Pinpoint the cell where the given text exists, returning its (X, Y) midpoint coordinate. 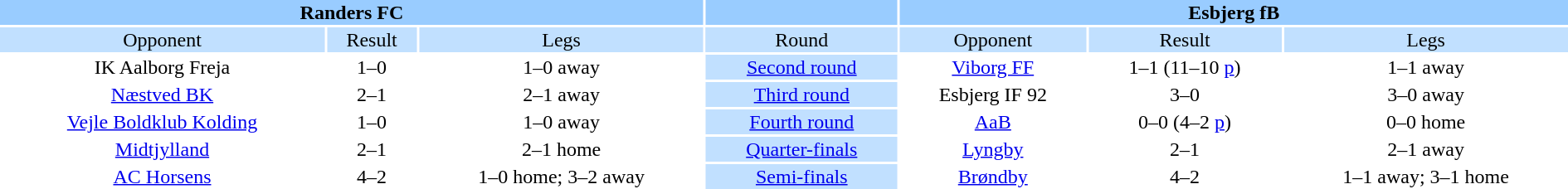
1–1 away (1425, 67)
Lyngby (993, 149)
Randers FC (352, 12)
Næstved BK (163, 94)
Esbjerg fB (1234, 12)
Round (801, 40)
Viborg FF (993, 67)
Brøndby (993, 177)
0–0 (4–2 p) (1185, 122)
AC Horsens (163, 177)
Esbjerg IF 92 (993, 94)
Midtjylland (163, 149)
IK Aalborg Freja (163, 67)
3–0 away (1425, 94)
Fourth round (801, 122)
1–1 (11–10 p) (1185, 67)
Third round (801, 94)
Semi-finals (801, 177)
1–1 away; 3–1 home (1425, 177)
AaB (993, 122)
0–0 home (1425, 122)
Vejle Boldklub Kolding (163, 122)
Second round (801, 67)
2–1 home (561, 149)
1–0 home; 3–2 away (561, 177)
Quarter-finals (801, 149)
3–0 (1185, 94)
